Provide the (x, y) coordinate of the cell's center where the given text is located.  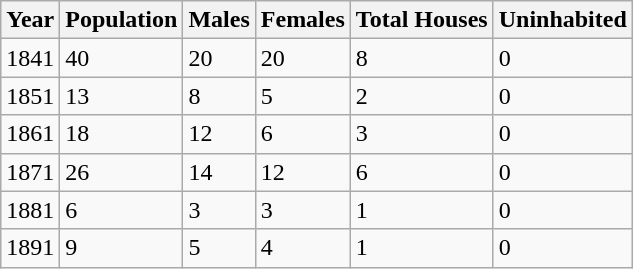
13 (122, 96)
Females (302, 20)
1871 (30, 172)
1891 (30, 248)
1881 (30, 210)
4 (302, 248)
14 (219, 172)
Total Houses (422, 20)
Males (219, 20)
9 (122, 248)
Year (30, 20)
2 (422, 96)
26 (122, 172)
Uninhabited (562, 20)
Population (122, 20)
1851 (30, 96)
1841 (30, 58)
18 (122, 134)
40 (122, 58)
1861 (30, 134)
